Provide the [X, Y] coordinate of the cell's center where the given text is located.  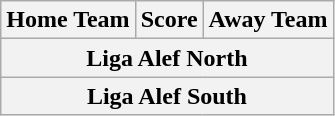
Score [169, 20]
Home Team [68, 20]
Liga Alef South [167, 96]
Away Team [268, 20]
Liga Alef North [167, 58]
